Pinpoint the cell where the given text exists, returning its (X, Y) midpoint coordinate. 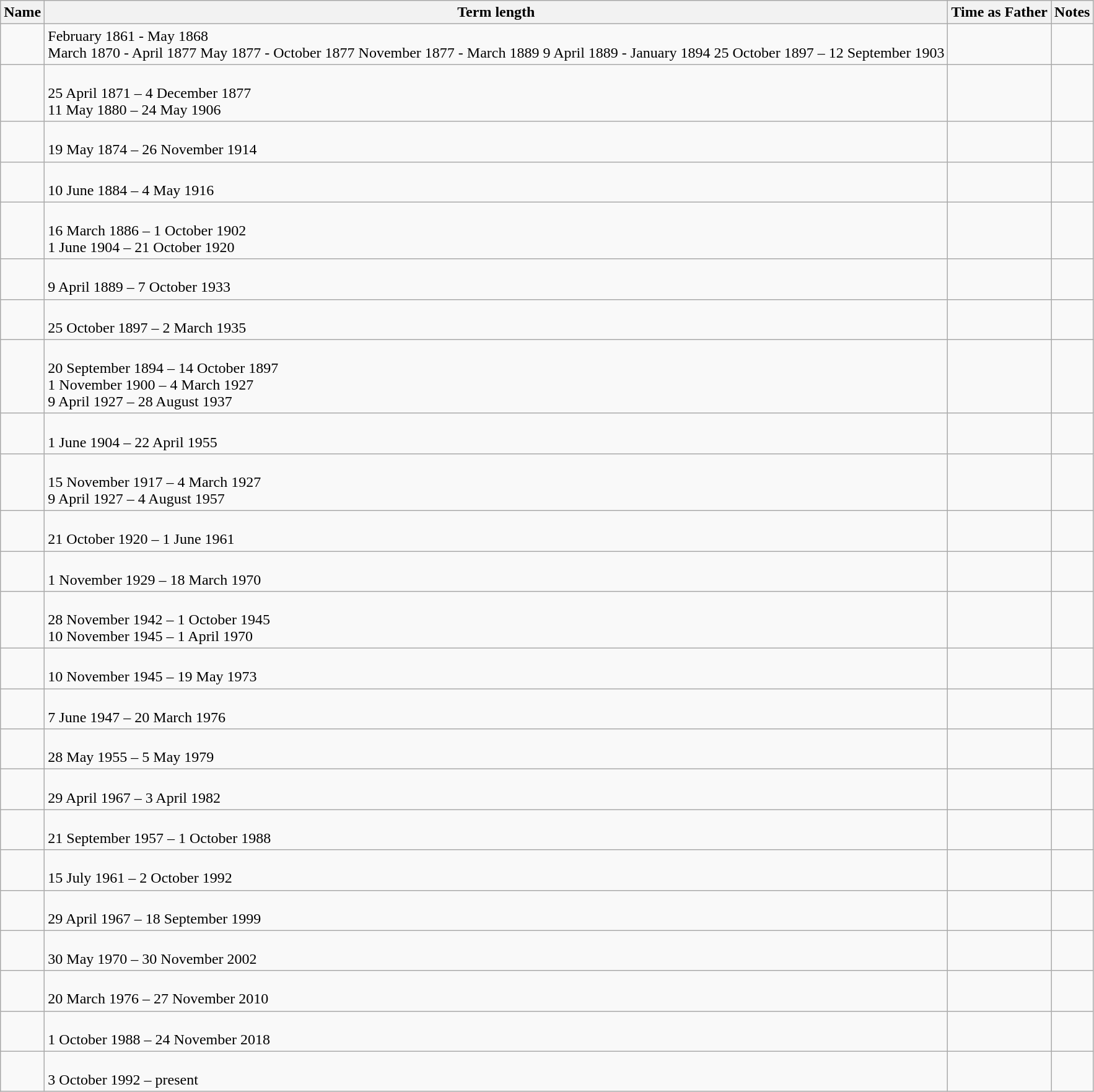
Term length (496, 12)
Time as Father (1000, 12)
16 March 1886 – 1 October 19021 June 1904 – 21 October 1920 (496, 230)
30 May 1970 – 30 November 2002 (496, 950)
29 April 1967 – 3 April 1982 (496, 789)
10 November 1945 – 19 May 1973 (496, 669)
28 May 1955 – 5 May 1979 (496, 749)
21 October 1920 – 1 June 1961 (496, 530)
20 March 1976 – 27 November 2010 (496, 991)
15 November 1917 – 4 March 19279 April 1927 – 4 August 1957 (496, 482)
1 November 1929 – 18 March 1970 (496, 571)
7 June 1947 – 20 March 1976 (496, 709)
15 July 1961 – 2 October 1992 (496, 870)
25 October 1897 – 2 March 1935 (496, 320)
29 April 1967 – 18 September 1999 (496, 911)
21 September 1957 – 1 October 1988 (496, 830)
1 October 1988 – 24 November 2018 (496, 1031)
Name (22, 12)
25 April 1871 – 4 December 187711 May 1880 – 24 May 1906 (496, 93)
10 June 1884 – 4 May 1916 (496, 182)
Notes (1072, 12)
19 May 1874 – 26 November 1914 (496, 141)
1 June 1904 – 22 April 1955 (496, 434)
3 October 1992 – present (496, 1072)
9 April 1889 – 7 October 1933 (496, 279)
20 September 1894 – 14 October 18971 November 1900 – 4 March 19279 April 1927 – 28 August 1937 (496, 377)
28 November 1942 – 1 October 194510 November 1945 – 1 April 1970 (496, 620)
